Scan for the cell matching the given text and deliver its [X, Y] coordinate at center. 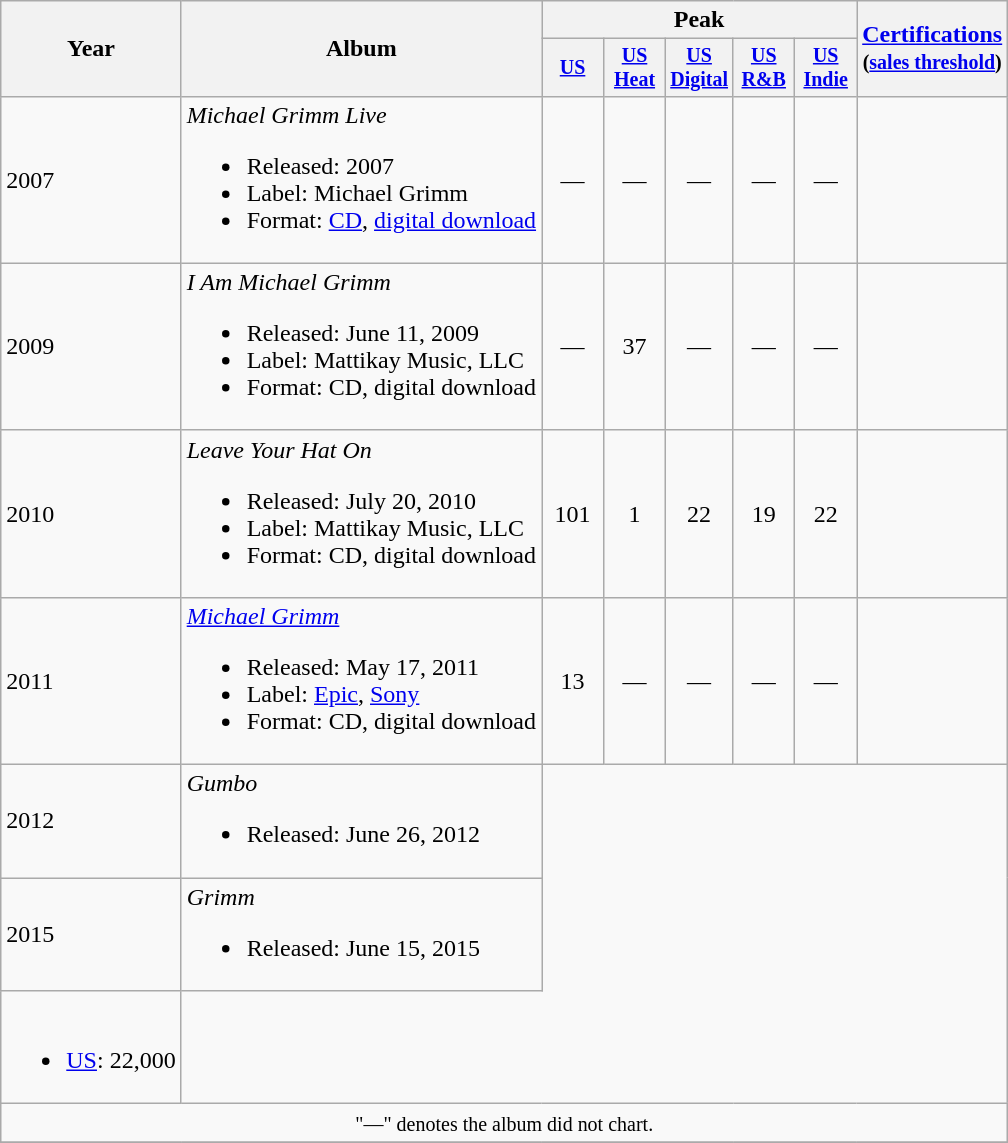
GrimmReleased: June 15, 2015 [361, 934]
19 [764, 514]
USDigital [700, 68]
USIndie [826, 68]
GumboReleased: June 26, 2012 [361, 822]
2011 [91, 680]
2010 [91, 514]
2007 [91, 180]
2012 [91, 822]
Album [361, 49]
US: 22,000 [91, 1048]
Year [91, 49]
"—" denotes the album did not chart. [504, 1123]
Michael Grimm LiveReleased: 2007Label: Michael GrimmFormat: CD, digital download [361, 180]
1 [635, 514]
Leave Your Hat OnReleased: July 20, 2010Label: Mattikay Music, LLCFormat: CD, digital download [361, 514]
Certifications(sales threshold) [932, 49]
37 [635, 346]
US [573, 68]
13 [573, 680]
I Am Michael GrimmReleased: June 11, 2009Label: Mattikay Music, LLCFormat: CD, digital download [361, 346]
Peak [700, 20]
101 [573, 514]
2015 [91, 934]
2009 [91, 346]
US Heat [635, 68]
Michael GrimmReleased: May 17, 2011Label: Epic, SonyFormat: CD, digital download [361, 680]
USR&B [764, 68]
